Return the [X, Y] coordinate for the center point of the cell that contains the specified text.  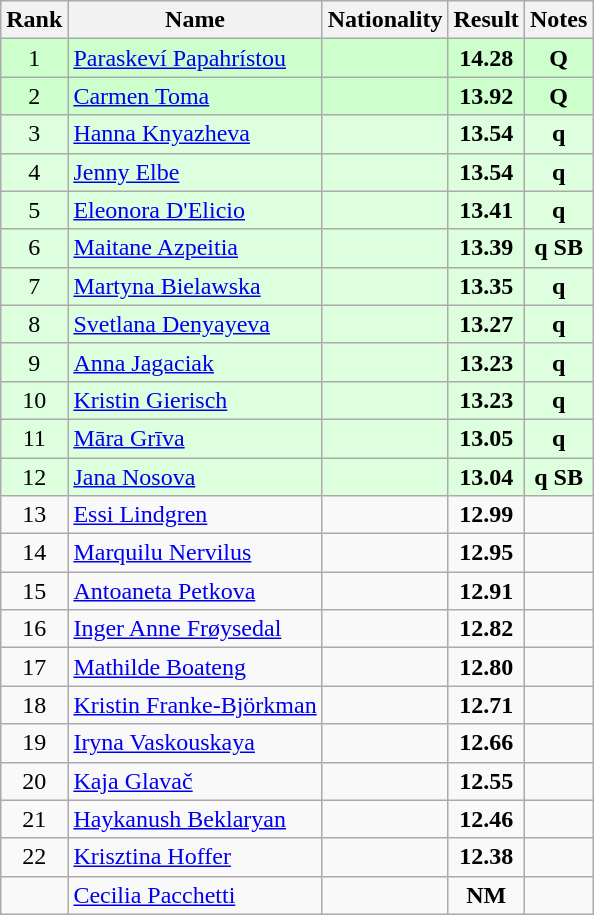
Paraskeví Papahrístou [195, 58]
13.41 [486, 210]
Anna Jagaciak [195, 362]
Antoaneta Petkova [195, 591]
Jana Nosova [195, 477]
16 [34, 629]
Kristin Gierisch [195, 400]
Marquilu Nervilus [195, 553]
12.38 [486, 857]
9 [34, 362]
10 [34, 400]
22 [34, 857]
12 [34, 477]
12.71 [486, 705]
12.95 [486, 553]
13.39 [486, 248]
18 [34, 705]
13.04 [486, 477]
NM [486, 895]
Kristin Franke-Björkman [195, 705]
Krisztina Hoffer [195, 857]
12.99 [486, 515]
4 [34, 172]
3 [34, 134]
12.82 [486, 629]
Haykanush Beklaryan [195, 819]
Cecilia Pacchetti [195, 895]
Maitane Azpeitia [195, 248]
Kaja Glavač [195, 781]
Notes [558, 20]
17 [34, 667]
13.05 [486, 438]
19 [34, 743]
15 [34, 591]
14 [34, 553]
12.55 [486, 781]
Martyna Bielawska [195, 286]
13.92 [486, 96]
13.35 [486, 286]
Inger Anne Frøysedal [195, 629]
20 [34, 781]
5 [34, 210]
7 [34, 286]
12.46 [486, 819]
Jenny Elbe [195, 172]
6 [34, 248]
Nationality [385, 20]
Hanna Knyazheva [195, 134]
Māra Grīva [195, 438]
Rank [34, 20]
Result [486, 20]
2 [34, 96]
21 [34, 819]
Mathilde Boateng [195, 667]
Carmen Toma [195, 96]
13.27 [486, 324]
14.28 [486, 58]
Iryna Vaskouskaya [195, 743]
Eleonora D'Elicio [195, 210]
12.66 [486, 743]
1 [34, 58]
12.80 [486, 667]
11 [34, 438]
Name [195, 20]
13 [34, 515]
8 [34, 324]
Essi Lindgren [195, 515]
12.91 [486, 591]
Svetlana Denyayeva [195, 324]
